Locate the cell with the specified text and output its [X, Y] center coordinate. 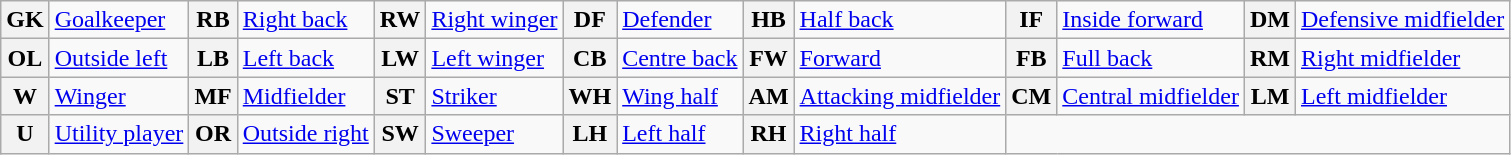
Full back [1151, 58]
Inside forward [1151, 20]
LW [400, 58]
LB [213, 58]
U [25, 134]
Half back [900, 20]
Striker [494, 96]
SW [400, 134]
FB [1032, 58]
ST [400, 96]
Utility player [119, 134]
MF [213, 96]
Right back [306, 20]
Wing half [680, 96]
Forward [900, 58]
Winger [119, 96]
Left back [306, 58]
WH [590, 96]
IF [1032, 20]
Right midfielder [1402, 58]
Left midfielder [1402, 96]
RH [768, 134]
DF [590, 20]
CM [1032, 96]
Central midfielder [1151, 96]
DM [1270, 20]
OL [25, 58]
CB [590, 58]
Goalkeeper [119, 20]
GK [25, 20]
RB [213, 20]
HB [768, 20]
FW [768, 58]
LH [590, 134]
LM [1270, 96]
RW [400, 20]
Attacking midfielder [900, 96]
OR [213, 134]
Defensive midfielder [1402, 20]
Midfielder [306, 96]
RM [1270, 58]
AM [768, 96]
Right winger [494, 20]
Centre back [680, 58]
Outside right [306, 134]
Defender [680, 20]
Left winger [494, 58]
Outside left [119, 58]
Right half [900, 134]
Left half [680, 134]
W [25, 96]
Sweeper [494, 134]
